Return [x, y] of the center of cell containing provided text 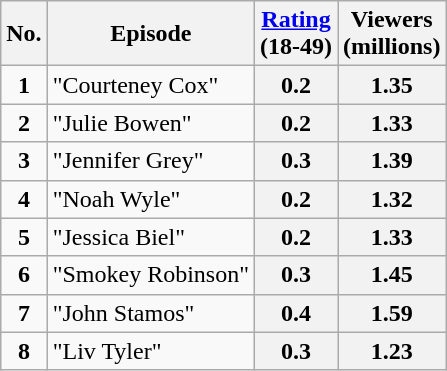
3 [24, 161]
"John Stamos" [150, 313]
1.45 [392, 275]
"Courteney Cox" [150, 85]
1 [24, 85]
8 [24, 351]
1.39 [392, 161]
0.4 [296, 313]
1.59 [392, 313]
1.23 [392, 351]
2 [24, 123]
Viewers(millions) [392, 34]
"Jessica Biel" [150, 237]
"Jennifer Grey" [150, 161]
"Liv Tyler" [150, 351]
"Smokey Robinson" [150, 275]
5 [24, 237]
4 [24, 199]
Rating(18-49) [296, 34]
1.32 [392, 199]
7 [24, 313]
"Julie Bowen" [150, 123]
1.35 [392, 85]
Episode [150, 34]
6 [24, 275]
No. [24, 34]
"Noah Wyle" [150, 199]
